Capture the cell that displays the provided text and extract its (x, y) central coordinate. 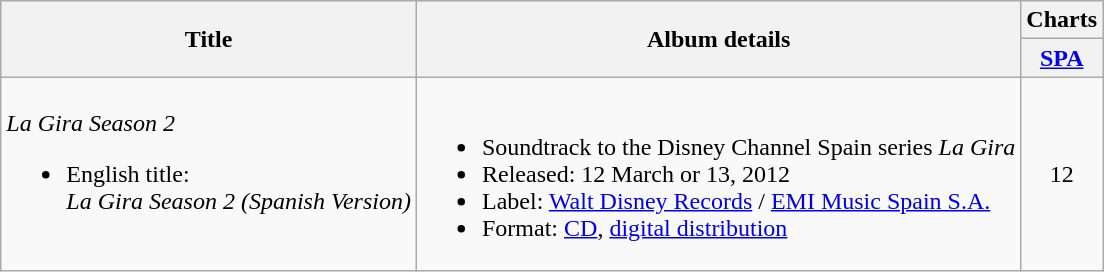
12 (1062, 174)
Charts (1062, 20)
SPA (1062, 58)
La Gira Season 2English title:La Gira Season 2 (Spanish Version) (209, 174)
Title (209, 39)
Album details (718, 39)
